Return (x, y) of the center of cell containing provided text 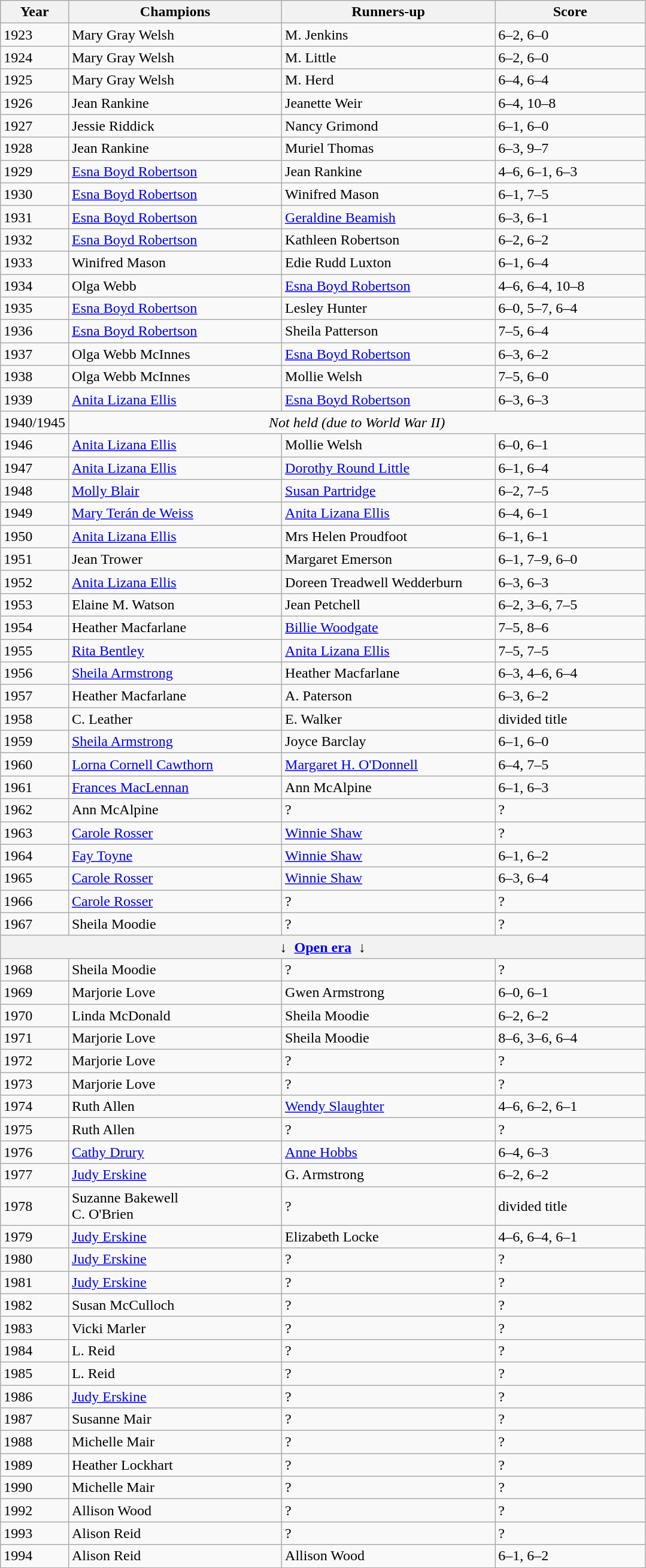
Score (570, 12)
1923 (35, 35)
Rita Bentley (175, 650)
Gwen Armstrong (389, 992)
1930 (35, 194)
6–2, 3–6, 7–5 (570, 605)
Cathy Drury (175, 1152)
6–4, 10–8 (570, 103)
1970 (35, 1016)
1940/1945 (35, 422)
6–4, 6–3 (570, 1152)
Champions (175, 12)
Edie Rudd Luxton (389, 262)
7–5, 8–6 (570, 627)
1929 (35, 171)
7–5, 6–0 (570, 377)
1939 (35, 400)
1932 (35, 240)
Mary Terán de Weiss (175, 513)
1927 (35, 126)
1959 (35, 742)
Nancy Grimond (389, 126)
Suzanne Bakewell C. O'Brien (175, 1206)
Margaret Emerson (389, 559)
4–6, 6–1, 6–3 (570, 171)
6–3, 9–7 (570, 149)
1958 (35, 719)
Wendy Slaughter (389, 1107)
7–5, 6–4 (570, 331)
1935 (35, 309)
6–4, 6–4 (570, 80)
E. Walker (389, 719)
1951 (35, 559)
1977 (35, 1175)
1948 (35, 491)
6–4, 7–5 (570, 765)
1953 (35, 605)
Mrs Helen Proudfoot (389, 536)
6–0, 5–7, 6–4 (570, 309)
1962 (35, 810)
1963 (35, 833)
1968 (35, 969)
1988 (35, 1442)
1964 (35, 856)
1990 (35, 1488)
M. Little (389, 58)
Kathleen Robertson (389, 240)
Susanne Mair (175, 1419)
1979 (35, 1237)
1924 (35, 58)
A. Paterson (389, 696)
1952 (35, 582)
1984 (35, 1351)
1926 (35, 103)
1954 (35, 627)
1950 (35, 536)
Linda McDonald (175, 1016)
1966 (35, 901)
Elaine M. Watson (175, 605)
Joyce Barclay (389, 742)
1934 (35, 286)
Geraldine Beamish (389, 217)
6–2, 7–5 (570, 491)
1949 (35, 513)
Molly Blair (175, 491)
C. Leather (175, 719)
6–3, 6–4 (570, 878)
Olga Webb (175, 286)
M. Jenkins (389, 35)
1975 (35, 1129)
Jeanette Weir (389, 103)
1978 (35, 1206)
Jean Trower (175, 559)
1967 (35, 924)
6–3, 4–6, 6–4 (570, 673)
1937 (35, 354)
6–1, 7–5 (570, 194)
1981 (35, 1282)
1956 (35, 673)
1936 (35, 331)
Lorna Cornell Cawthorn (175, 765)
Susan McCulloch (175, 1305)
Frances MacLennan (175, 787)
1961 (35, 787)
Not held (due to World War II) (357, 422)
6–1, 7–9, 6–0 (570, 559)
Muriel Thomas (389, 149)
7–5, 7–5 (570, 650)
Jessie Riddick (175, 126)
1971 (35, 1038)
1965 (35, 878)
1931 (35, 217)
1938 (35, 377)
Elizabeth Locke (389, 1237)
6–4, 6–1 (570, 513)
1957 (35, 696)
4–6, 6–4, 6–1 (570, 1237)
1960 (35, 765)
Fay Toyne (175, 856)
Susan Partridge (389, 491)
1982 (35, 1305)
1987 (35, 1419)
1955 (35, 650)
1946 (35, 445)
Anne Hobbs (389, 1152)
1993 (35, 1533)
1933 (35, 262)
4–6, 6–2, 6–1 (570, 1107)
M. Herd (389, 80)
1985 (35, 1373)
Billie Woodgate (389, 627)
Margaret H. O'Donnell (389, 765)
Year (35, 12)
1972 (35, 1061)
1947 (35, 468)
Lesley Hunter (389, 309)
4–6, 6–4, 10–8 (570, 286)
Doreen Treadwell Wedderburn (389, 582)
1969 (35, 992)
1976 (35, 1152)
Dorothy Round Little (389, 468)
↓ Open era ↓ (323, 947)
1994 (35, 1556)
1928 (35, 149)
Sheila Patterson (389, 331)
G. Armstrong (389, 1175)
1983 (35, 1328)
1973 (35, 1084)
Heather Lockhart (175, 1465)
Jean Petchell (389, 605)
1925 (35, 80)
Vicki Marler (175, 1328)
1989 (35, 1465)
Runners-up (389, 12)
1992 (35, 1510)
6–1, 6–1 (570, 536)
1974 (35, 1107)
1986 (35, 1397)
1980 (35, 1259)
8–6, 3–6, 6–4 (570, 1038)
6–3, 6–1 (570, 217)
6–1, 6–3 (570, 787)
